Output the (X, Y) coordinate of the center of the cell containing the given text.  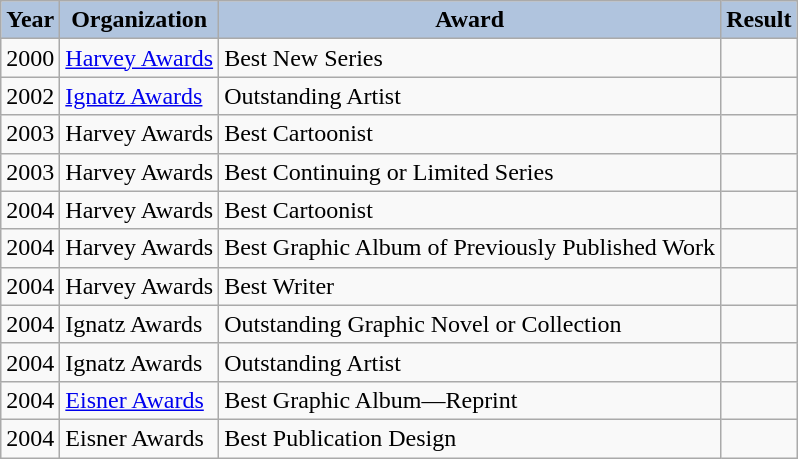
2000 (30, 58)
Result (759, 20)
Best Writer (470, 286)
Award (470, 20)
Year (30, 20)
2002 (30, 96)
Best New Series (470, 58)
Outstanding Graphic Novel or Collection (470, 324)
Best Publication Design (470, 438)
Organization (140, 20)
Best Graphic Album of Previously Published Work (470, 248)
Best Continuing or Limited Series (470, 172)
Best Graphic Album—Reprint (470, 400)
